Find where the given text appears and provide that cell's center as [X, Y] coordinate. 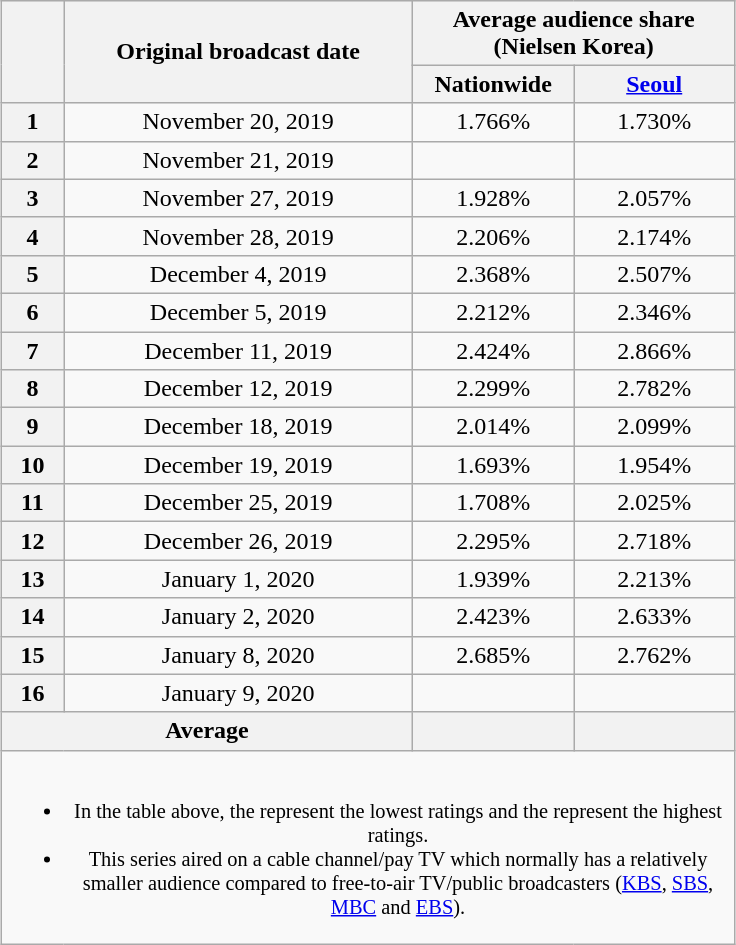
2.718% [654, 541]
7 [32, 351]
2.685% [494, 655]
Seoul [654, 84]
December 12, 2019 [238, 389]
December 11, 2019 [238, 351]
2.299% [494, 389]
1.730% [654, 122]
2.213% [654, 579]
2.057% [654, 198]
January 8, 2020 [238, 655]
2.014% [494, 427]
2.762% [654, 655]
November 21, 2019 [238, 160]
2.782% [654, 389]
Average audience share(Nielsen Korea) [574, 32]
2 [32, 160]
4 [32, 236]
5 [32, 274]
Average [206, 731]
11 [32, 503]
Nationwide [494, 84]
2.174% [654, 236]
November 20, 2019 [238, 122]
November 28, 2019 [238, 236]
January 2, 2020 [238, 617]
2.368% [494, 274]
1.928% [494, 198]
3 [32, 198]
Original broadcast date [238, 52]
December 26, 2019 [238, 541]
15 [32, 655]
8 [32, 389]
December 19, 2019 [238, 465]
2.025% [654, 503]
2.212% [494, 312]
December 5, 2019 [238, 312]
2.424% [494, 351]
January 9, 2020 [238, 693]
1.954% [654, 465]
2.507% [654, 274]
January 1, 2020 [238, 579]
13 [32, 579]
2.866% [654, 351]
1 [32, 122]
10 [32, 465]
December 4, 2019 [238, 274]
2.633% [654, 617]
November 27, 2019 [238, 198]
2.295% [494, 541]
December 18, 2019 [238, 427]
2.206% [494, 236]
December 25, 2019 [238, 503]
6 [32, 312]
14 [32, 617]
1.766% [494, 122]
9 [32, 427]
16 [32, 693]
12 [32, 541]
2.423% [494, 617]
2.346% [654, 312]
2.099% [654, 427]
1.939% [494, 579]
1.693% [494, 465]
1.708% [494, 503]
